Capture the cell that displays the provided text and extract its [x, y] central coordinate. 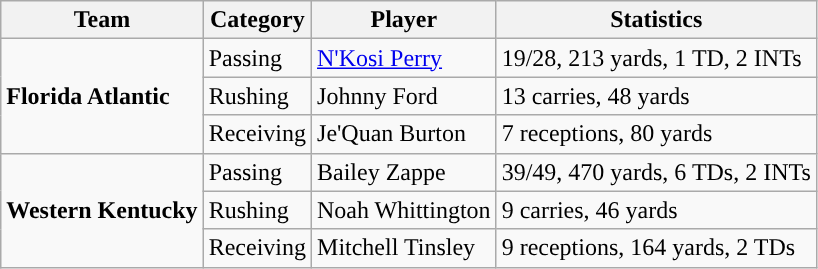
Player [404, 20]
Bailey Zappe [404, 172]
9 receptions, 164 yards, 2 TDs [656, 248]
39/49, 470 yards, 6 TDs, 2 INTs [656, 172]
9 carries, 46 yards [656, 210]
Florida Atlantic [102, 96]
19/28, 213 yards, 1 TD, 2 INTs [656, 58]
Category [257, 20]
Je'Quan Burton [404, 134]
Noah Whittington [404, 210]
7 receptions, 80 yards [656, 134]
N'Kosi Perry [404, 58]
Team [102, 20]
13 carries, 48 yards [656, 96]
Statistics [656, 20]
Western Kentucky [102, 210]
Mitchell Tinsley [404, 248]
Johnny Ford [404, 96]
